Output the [x, y] coordinate of the center of the cell containing the given text.  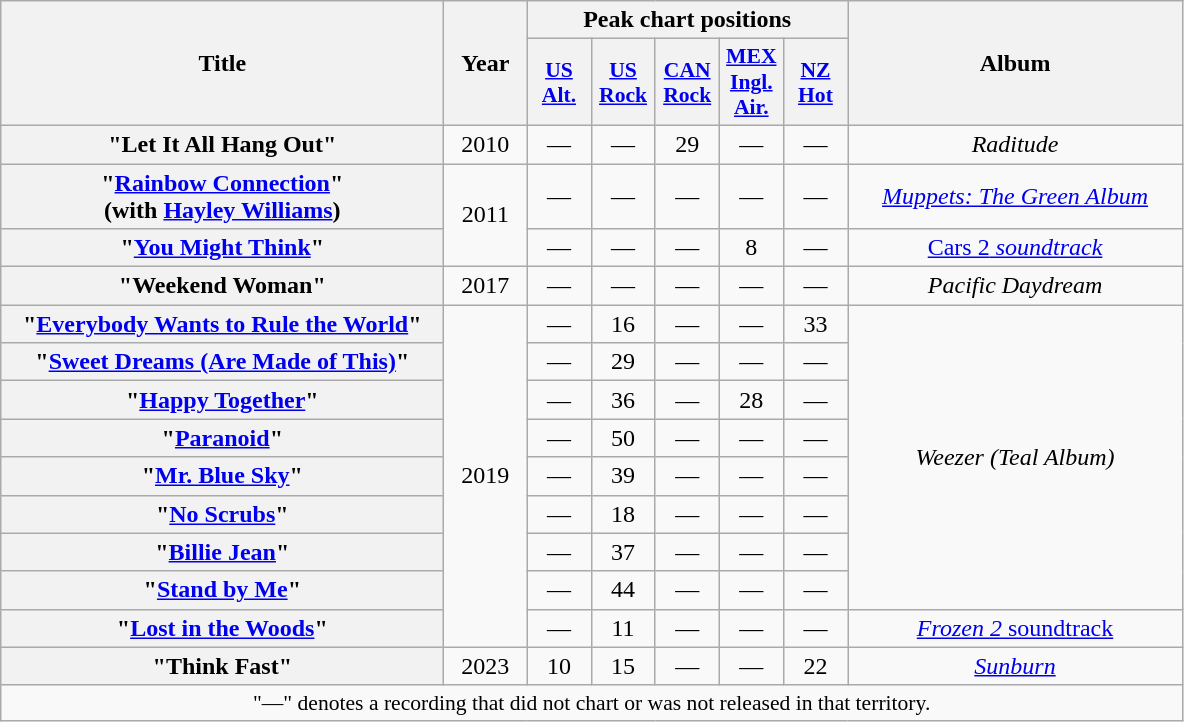
18 [623, 514]
"Think Fast" [222, 666]
36 [623, 400]
"Sweet Dreams (Are Made of This)" [222, 362]
Frozen 2 soundtrack [1016, 628]
Peak chart positions [688, 20]
"You Might Think" [222, 248]
MEXIngl.Air. [751, 82]
10 [559, 666]
15 [623, 666]
Album [1016, 64]
2023 [486, 666]
11 [623, 628]
"No Scrubs" [222, 514]
50 [623, 438]
"Let It All Hang Out" [222, 144]
Sunburn [1016, 666]
Muppets: The Green Album [1016, 196]
2019 [486, 476]
"Paranoid" [222, 438]
16 [623, 324]
"Weekend Woman" [222, 286]
"Everybody Wants to Rule the World" [222, 324]
"—" denotes a recording that did not chart or was not released in that territory. [592, 703]
"Rainbow Connection"(with Hayley Williams) [222, 196]
"Mr. Blue Sky" [222, 476]
CANRock [687, 82]
"Billie Jean" [222, 552]
39 [623, 476]
44 [623, 590]
37 [623, 552]
Weezer (Teal Album) [1016, 457]
33 [815, 324]
Title [222, 64]
2017 [486, 286]
"Lost in the Woods" [222, 628]
22 [815, 666]
8 [751, 248]
Raditude [1016, 144]
NZHot [815, 82]
28 [751, 400]
2010 [486, 144]
"Stand by Me" [222, 590]
Year [486, 64]
Cars 2 soundtrack [1016, 248]
USRock [623, 82]
"Happy Together" [222, 400]
2011 [486, 216]
Pacific Daydream [1016, 286]
USAlt. [559, 82]
